Find where the given text appears and provide that cell's center as (x, y) coordinate. 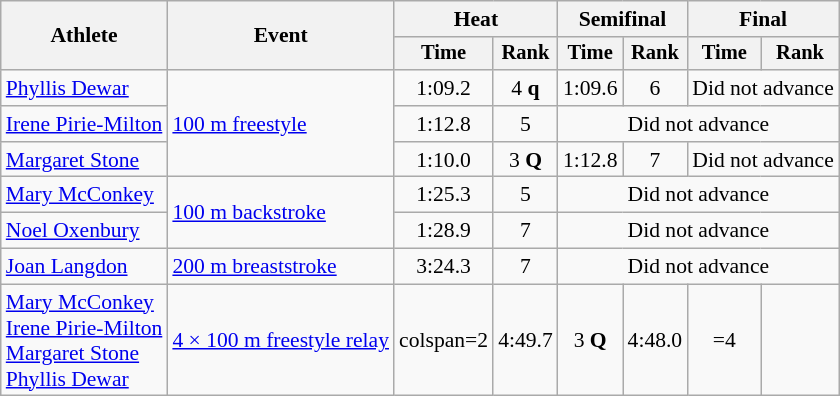
Athlete (84, 36)
Event (280, 36)
Irene Pirie-Milton (84, 124)
200 m breaststroke (280, 267)
=4 (724, 340)
Mary McConkey (84, 195)
1:28.9 (444, 231)
Margaret Stone (84, 160)
4 × 100 m freestyle relay (280, 340)
6 (656, 88)
3:24.3 (444, 267)
Heat (476, 19)
1:25.3 (444, 195)
Noel Oxenbury (84, 231)
1:09.6 (590, 88)
4 q (526, 88)
Mary McConkeyIrene Pirie-MiltonMargaret StonePhyllis Dewar (84, 340)
100 m freestyle (280, 124)
Final (763, 19)
1:10.0 (444, 160)
Semifinal (622, 19)
4:48.0 (656, 340)
colspan=2 (444, 340)
4:49.7 (526, 340)
Phyllis Dewar (84, 88)
100 m backstroke (280, 212)
1:09.2 (444, 88)
Joan Langdon (84, 267)
